From the cell containing the given text, extract its center point as [x, y] coordinate. 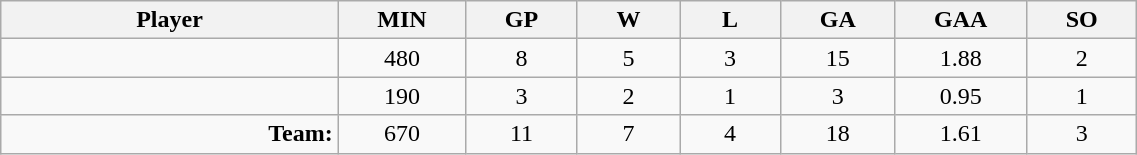
0.95 [961, 96]
8 [522, 58]
18 [838, 134]
Player [170, 20]
SO [1081, 20]
7 [628, 134]
5 [628, 58]
670 [402, 134]
4 [730, 134]
Team: [170, 134]
GAA [961, 20]
GP [522, 20]
1.61 [961, 134]
MIN [402, 20]
190 [402, 96]
480 [402, 58]
11 [522, 134]
15 [838, 58]
L [730, 20]
GA [838, 20]
1.88 [961, 58]
W [628, 20]
